Capture the cell that displays the provided text and extract its [x, y] central coordinate. 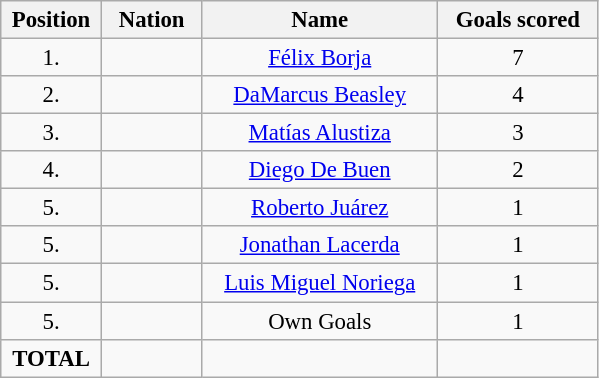
Matías Alustiza [320, 133]
TOTAL [52, 358]
4 [518, 95]
4. [52, 170]
Goals scored [518, 20]
1. [52, 58]
Position [52, 20]
Diego De Buen [320, 170]
Nation [152, 20]
Own Goals [320, 321]
2 [518, 170]
7 [518, 58]
DaMarcus Beasley [320, 95]
Jonathan Lacerda [320, 245]
Roberto Juárez [320, 208]
Luis Miguel Noriega [320, 283]
3 [518, 133]
Félix Borja [320, 58]
Name [320, 20]
2. [52, 95]
3. [52, 133]
